Determine the (X, Y) coordinate at the center of the cell enclosing the given text.  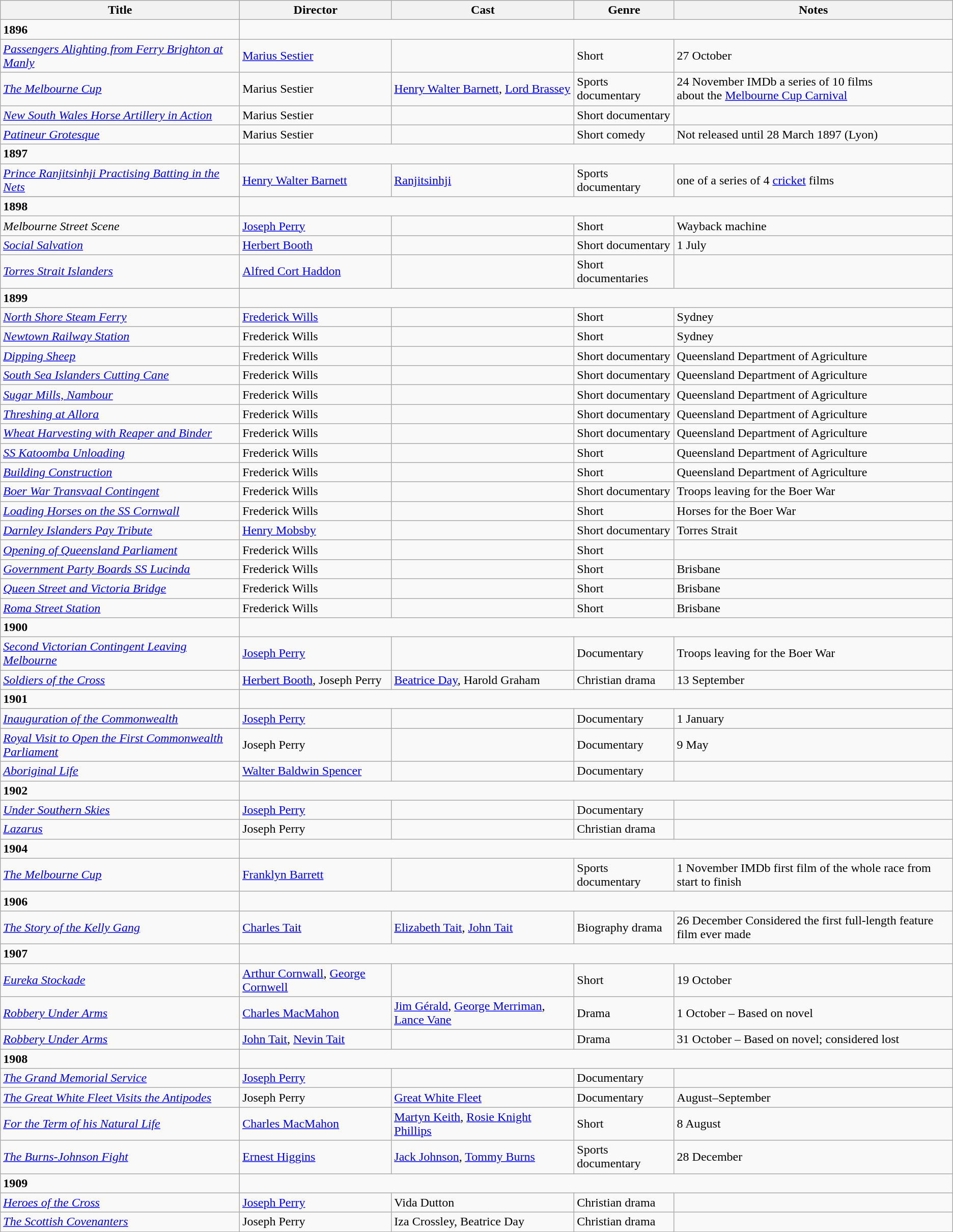
Great White Fleet (483, 1098)
Arthur Cornwall, George Cornwell (316, 980)
Walter Baldwin Spencer (316, 771)
Dipping Sheep (120, 356)
Inauguration of the Commonwealth (120, 719)
1897 (120, 154)
Not released until 28 March 1897 (Lyon) (814, 134)
John Tait, Nevin Tait (316, 1039)
Jim Gérald, George Merriman, Lance Vane (483, 1014)
1904 (120, 848)
Threshing at Allora (120, 414)
1 January (814, 719)
Soldiers of the Cross (120, 680)
Alfred Cort Haddon (316, 271)
Eureka Stockade (120, 980)
1900 (120, 627)
Darnley Islanders Pay Tribute (120, 530)
Ernest Higgins (316, 1157)
Queen Street and Victoria Bridge (120, 588)
Roma Street Station (120, 608)
1902 (120, 790)
1899 (120, 298)
Wheat Harvesting with Reaper and Binder (120, 433)
Short comedy (624, 134)
26 December Considered the first full-length feature film ever made (814, 927)
Opening of Queensland Parliament (120, 550)
Wayback machine (814, 226)
The Scottish Covenanters (120, 1222)
9 May (814, 745)
8 August (814, 1124)
1 July (814, 245)
31 October – Based on novel; considered lost (814, 1039)
Biography drama (624, 927)
13 September (814, 680)
Lazarus (120, 829)
Sugar Mills, Nambour (120, 395)
Torres Strait (814, 530)
19 October (814, 980)
Ranjitsinhji (483, 180)
South Sea Islanders Cutting Cane (120, 375)
Horses for the Boer War (814, 511)
Elizabeth Tait, John Tait (483, 927)
1 November IMDb first film of the whole race from start to finish (814, 875)
The Story of the Kelly Gang (120, 927)
Torres Strait Islanders (120, 271)
For the Term of his Natural Life (120, 1124)
Henry Mobsby (316, 530)
Second Victorian Contingent Leaving Melbourne (120, 654)
Henry Walter Barnett, Lord Brassey (483, 89)
Genre (624, 10)
Beatrice Day, Harold Graham (483, 680)
Melbourne Street Scene (120, 226)
SS Katoomba Unloading (120, 453)
Notes (814, 10)
The Great White Fleet Visits the Antipodes (120, 1098)
24 November IMDb a series of 10 filmsabout the Melbourne Cup Carnival (814, 89)
August–September (814, 1098)
Herbert Booth (316, 245)
Director (316, 10)
Patineur Grotesque (120, 134)
27 October (814, 56)
Charles Tait (316, 927)
1898 (120, 206)
Title (120, 10)
Martyn Keith, Rosie Knight Phillips (483, 1124)
The Grand Memorial Service (120, 1078)
Newtown Railway Station (120, 337)
1896 (120, 30)
Social Salvation (120, 245)
1909 (120, 1183)
Boer War Transvaal Contingent (120, 491)
Herbert Booth, Joseph Perry (316, 680)
Building Construction (120, 472)
Passengers Alighting from Ferry Brighton at Manly (120, 56)
Under Southern Skies (120, 810)
28 December (814, 1157)
1908 (120, 1059)
one of a series of 4 cricket films (814, 180)
Short documentaries (624, 271)
Iza Crossley, Beatrice Day (483, 1222)
1907 (120, 953)
1906 (120, 901)
1 October – Based on novel (814, 1014)
Loading Horses on the SS Cornwall (120, 511)
Henry Walter Barnett (316, 180)
Franklyn Barrett (316, 875)
Government Party Boards SS Lucinda (120, 569)
North Shore Steam Ferry (120, 317)
Vida Dutton (483, 1202)
Aboriginal Life (120, 771)
1901 (120, 699)
The Burns-Johnson Fight (120, 1157)
Heroes of the Cross (120, 1202)
Royal Visit to Open the First Commonwealth Parliament (120, 745)
Prince Ranjitsinhji Practising Batting in the Nets (120, 180)
New South Wales Horse Artillery in Action (120, 115)
Cast (483, 10)
Jack Johnson, Tommy Burns (483, 1157)
